Locate the cell with the specified text and output its (x, y) center coordinate. 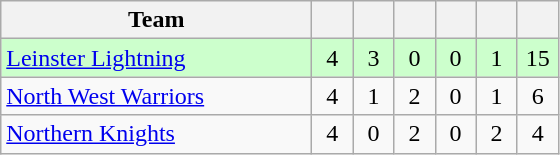
15 (538, 58)
6 (538, 96)
Leinster Lightning (156, 58)
Northern Knights (156, 134)
North West Warriors (156, 96)
Team (156, 20)
3 (374, 58)
